Pinpoint the cell where the given text exists, returning its (x, y) midpoint coordinate. 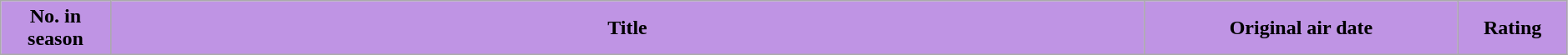
Rating (1512, 28)
Original air date (1302, 28)
Title (627, 28)
No. inseason (55, 28)
